Detect which cell encompasses the target text, then output its [x, y] center coordinate. 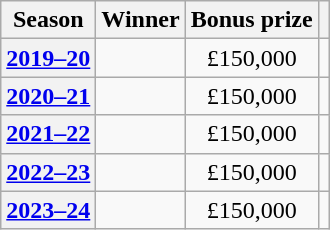
2021–22 [48, 134]
Bonus prize [252, 20]
2019–20 [48, 58]
2020–21 [48, 96]
2022–23 [48, 172]
2023–24 [48, 210]
Season [48, 20]
Winner [140, 20]
